Output the [x, y] coordinate of the center of the cell containing the given text.  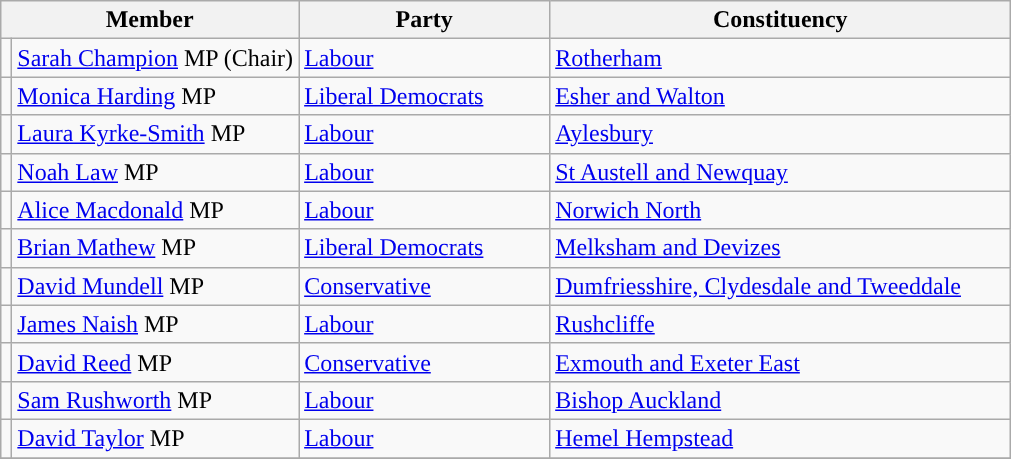
Rushcliffe [780, 324]
Party [424, 20]
Laura Kyrke-Smith MP [156, 134]
Monica Harding MP [156, 96]
David Mundell MP [156, 286]
Melksham and Devizes [780, 248]
Brian Mathew MP [156, 248]
Rotherham [780, 58]
Alice Macdonald MP [156, 210]
Esher and Walton [780, 96]
David Taylor MP [156, 438]
David Reed MP [156, 362]
Member [150, 20]
Constituency [780, 20]
Sam Rushworth MP [156, 400]
Sarah Champion MP (Chair) [156, 58]
Exmouth and Exeter East [780, 362]
James Naish MP [156, 324]
Bishop Auckland [780, 400]
Aylesbury [780, 134]
Norwich North [780, 210]
St Austell and Newquay [780, 172]
Hemel Hempstead [780, 438]
Noah Law MP [156, 172]
Dumfriesshire, Clydesdale and Tweeddale [780, 286]
